Detect which cell encompasses the target text, then output its [x, y] center coordinate. 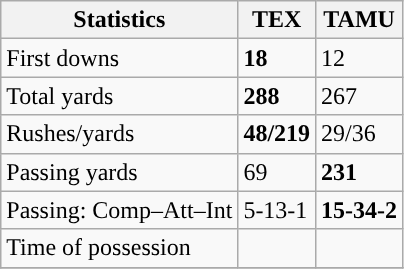
TEX [277, 20]
Total yards [120, 96]
288 [277, 96]
231 [360, 172]
First downs [120, 58]
TAMU [360, 20]
29/36 [360, 134]
69 [277, 172]
Statistics [120, 20]
15-34-2 [360, 210]
267 [360, 96]
Rushes/yards [120, 134]
48/219 [277, 134]
12 [360, 58]
Passing yards [120, 172]
5-13-1 [277, 210]
18 [277, 58]
Time of possession [120, 248]
Passing: Comp–Att–Int [120, 210]
